Search for the cell housing the specified text and yield its (x, y) center coordinate. 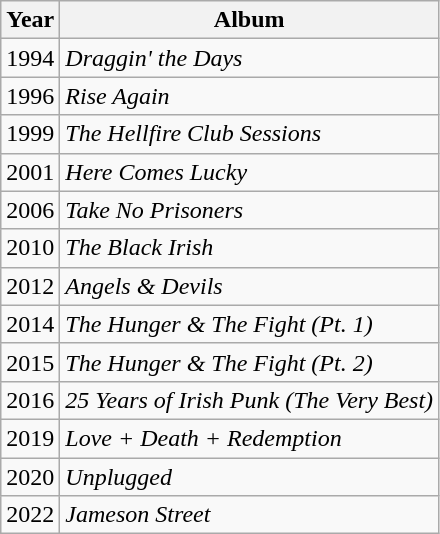
The Black Irish (250, 248)
Year (30, 20)
1999 (30, 134)
Here Comes Lucky (250, 172)
Jameson Street (250, 515)
2019 (30, 438)
1994 (30, 58)
The Hunger & The Fight (Pt. 2) (250, 362)
The Hunger & The Fight (Pt. 1) (250, 324)
Angels & Devils (250, 286)
2014 (30, 324)
2006 (30, 210)
2015 (30, 362)
Draggin' the Days (250, 58)
The Hellfire Club Sessions (250, 134)
Take No Prisoners (250, 210)
2020 (30, 477)
1996 (30, 96)
Unplugged (250, 477)
2022 (30, 515)
Album (250, 20)
2012 (30, 286)
2016 (30, 400)
Rise Again (250, 96)
2001 (30, 172)
25 Years of Irish Punk (The Very Best) (250, 400)
Love + Death + Redemption (250, 438)
2010 (30, 248)
